Return the (X, Y) coordinate for the center point of the cell that contains the specified text.  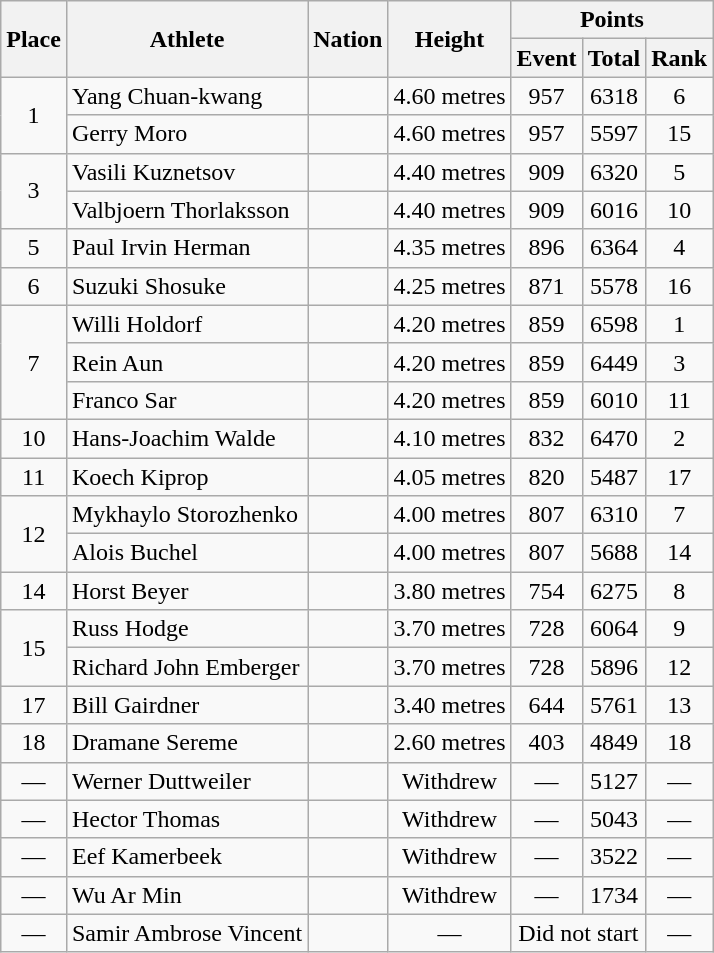
5578 (614, 286)
Paul Irvin Herman (186, 248)
Dramane Sereme (186, 743)
4.05 metres (450, 477)
Rank (680, 58)
644 (546, 705)
Hector Thomas (186, 819)
Event (546, 58)
5127 (614, 781)
Bill Gairdner (186, 705)
Valbjoern Thorlaksson (186, 210)
6318 (614, 96)
4 (680, 248)
Eef Kamerbeek (186, 857)
Franco Sar (186, 400)
Samir Ambrose Vincent (186, 933)
Richard John Emberger (186, 667)
5896 (614, 667)
6275 (614, 591)
Yang Chuan-kwang (186, 96)
5688 (614, 553)
754 (546, 591)
Hans-Joachim Walde (186, 438)
5761 (614, 705)
8 (680, 591)
2.60 metres (450, 743)
Horst Beyer (186, 591)
5043 (614, 819)
1734 (614, 895)
Points (612, 20)
4849 (614, 743)
Nation (348, 39)
832 (546, 438)
6320 (614, 172)
Rein Aun (186, 362)
5597 (614, 134)
4.10 metres (450, 438)
Total (614, 58)
3.40 metres (450, 705)
4.25 metres (450, 286)
13 (680, 705)
Willi Holdorf (186, 324)
6598 (614, 324)
6470 (614, 438)
820 (546, 477)
Athlete (186, 39)
Alois Buchel (186, 553)
6449 (614, 362)
Wu Ar Min (186, 895)
Suzuki Shosuke (186, 286)
6364 (614, 248)
Gerry Moro (186, 134)
3522 (614, 857)
16 (680, 286)
2 (680, 438)
9 (680, 629)
6310 (614, 515)
6064 (614, 629)
6016 (614, 210)
Height (450, 39)
5487 (614, 477)
Place (34, 39)
Did not start (578, 933)
3.80 metres (450, 591)
Vasili Kuznetsov (186, 172)
896 (546, 248)
Koech Kiprop (186, 477)
Mykhaylo Storozhenko (186, 515)
Werner Duttweiler (186, 781)
4.35 metres (450, 248)
Russ Hodge (186, 629)
6010 (614, 400)
403 (546, 743)
871 (546, 286)
